Determine the [X, Y] coordinate at the center of the cell enclosing the given text.  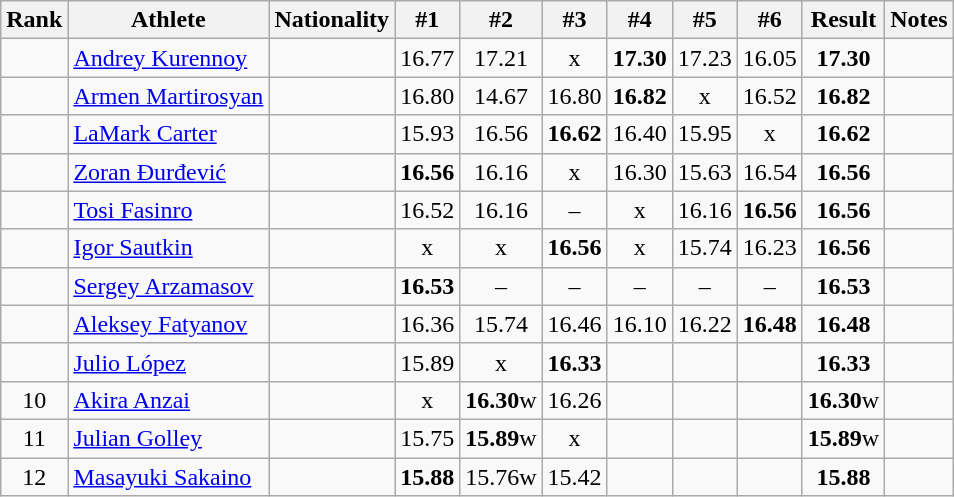
Rank [34, 20]
16.23 [770, 248]
15.76w [501, 477]
15.89 [428, 362]
15.42 [574, 477]
17.23 [704, 58]
Result [843, 20]
#6 [770, 20]
Tosi Fasinro [168, 210]
Armen Martirosyan [168, 96]
15.93 [428, 134]
16.40 [640, 134]
Athlete [168, 20]
#1 [428, 20]
Nationality [332, 20]
Sergey Arzamasov [168, 286]
Andrey Kurennoy [168, 58]
16.10 [640, 324]
10 [34, 400]
16.26 [574, 400]
12 [34, 477]
#4 [640, 20]
#2 [501, 20]
Igor Sautkin [168, 248]
16.36 [428, 324]
16.05 [770, 58]
16.30 [640, 172]
16.46 [574, 324]
LaMark Carter [168, 134]
Zoran Đurđević [168, 172]
14.67 [501, 96]
#5 [704, 20]
Julio López [168, 362]
16.77 [428, 58]
Akira Anzai [168, 400]
Julian Golley [168, 438]
17.21 [501, 58]
#3 [574, 20]
Masayuki Sakaino [168, 477]
Aleksey Fatyanov [168, 324]
15.75 [428, 438]
16.22 [704, 324]
15.95 [704, 134]
Notes [919, 20]
11 [34, 438]
15.63 [704, 172]
16.54 [770, 172]
